Output the [x, y] coordinate of the center of the cell containing the given text.  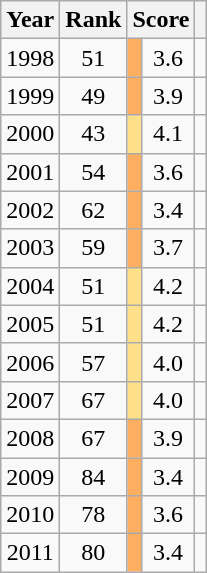
Rank [94, 20]
59 [94, 248]
2008 [30, 438]
57 [94, 362]
2000 [30, 134]
62 [94, 210]
43 [94, 134]
2002 [30, 210]
84 [94, 477]
2004 [30, 286]
80 [94, 553]
2007 [30, 400]
2005 [30, 324]
1998 [30, 58]
Score [161, 20]
2009 [30, 477]
2011 [30, 553]
4.1 [168, 134]
3.7 [168, 248]
2006 [30, 362]
2003 [30, 248]
2010 [30, 515]
49 [94, 96]
1999 [30, 96]
78 [94, 515]
Year [30, 20]
54 [94, 172]
2001 [30, 172]
